Return the [X, Y] coordinate for the center point of the cell that contains the specified text.  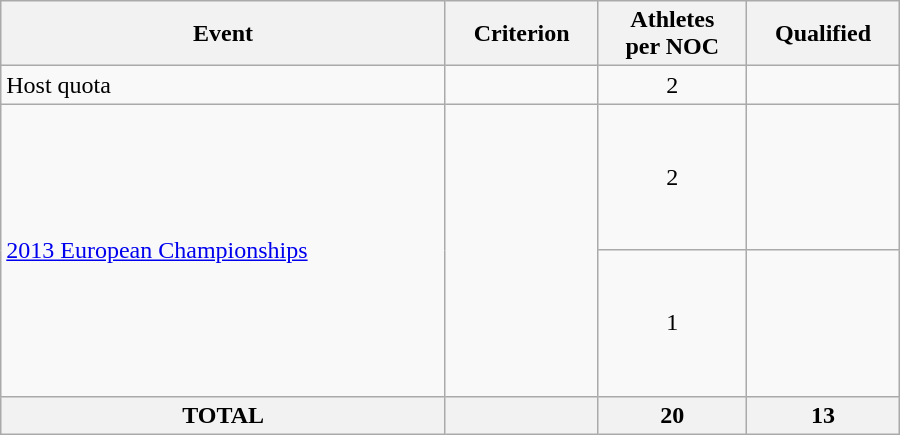
2013 European Championships [224, 250]
Event [224, 34]
Host quota [224, 85]
TOTAL [224, 415]
1 [672, 323]
Qualified [823, 34]
Athletesper NOC [672, 34]
20 [672, 415]
Criterion [521, 34]
13 [823, 415]
